From the cell containing the given text, extract its center point as [x, y] coordinate. 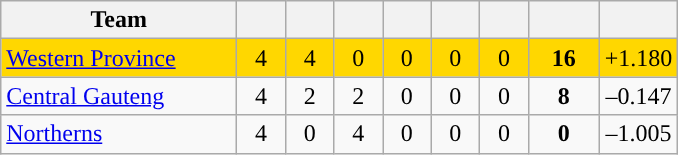
–1.005 [638, 134]
Western Province [119, 58]
–0.147 [638, 96]
Northerns [119, 134]
Central Gauteng [119, 96]
8 [564, 96]
16 [564, 58]
Team [119, 20]
+1.180 [638, 58]
